Identify which cell holds the provided text, then report its [x, y] central coordinate. 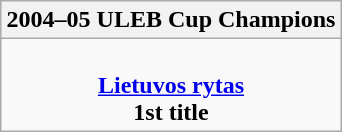
2004–05 ULEB Cup Champions [171, 20]
Lietuvos rytas 1st title [171, 85]
